Find where the given text appears and provide that cell's center as [X, Y] coordinate. 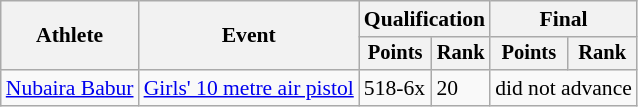
Nubaira Babur [70, 88]
Girls' 10 metre air pistol [249, 88]
20 [460, 88]
Qualification [424, 19]
518-6x [396, 88]
Final [564, 19]
Event [249, 36]
did not advance [564, 88]
Athlete [70, 36]
